Find where the given text appears and provide that cell's center as (X, Y) coordinate. 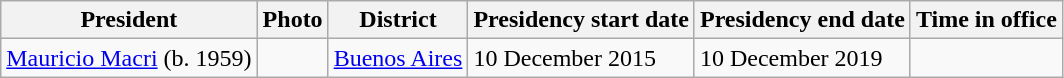
Buenos Aires (398, 58)
10 December 2019 (802, 58)
Photo (292, 20)
Mauricio Macri (b. 1959) (129, 58)
Presidency end date (802, 20)
District (398, 20)
President (129, 20)
10 December 2015 (582, 58)
Time in office (986, 20)
Presidency start date (582, 20)
